Find where the given text appears and provide that cell's center as [X, Y] coordinate. 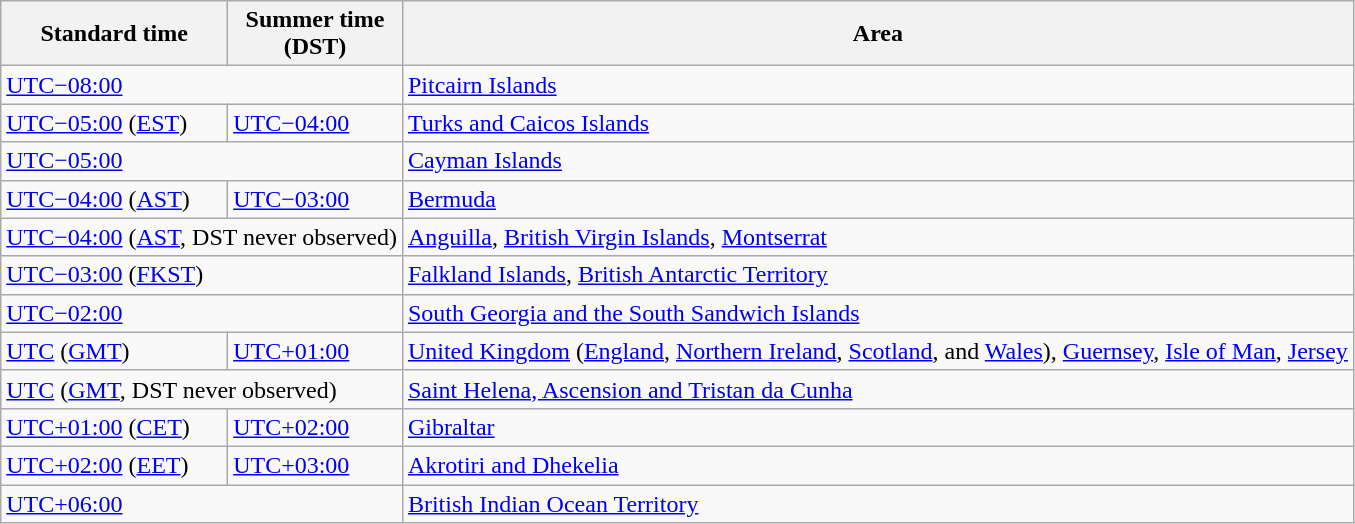
United Kingdom (England, Northern Ireland, Scotland, and Wales), Guernsey, Isle of Man, Jersey [878, 351]
UTC−08:00 [202, 85]
Area [878, 34]
Summer time(DST) [316, 34]
UTC (GMT) [114, 351]
Gibraltar [878, 427]
Bermuda [878, 199]
Turks and Caicos Islands [878, 123]
Cayman Islands [878, 161]
UTC+01:00 (CET) [114, 427]
UTC−03:00 (FKST) [202, 275]
South Georgia and the South Sandwich Islands [878, 313]
Pitcairn Islands [878, 85]
Falkland Islands, British Antarctic Territory [878, 275]
Anguilla, British Virgin Islands, Montserrat [878, 237]
UTC (GMT, DST never observed) [202, 389]
UTC−04:00 (AST, DST never observed) [202, 237]
UTC+02:00 (EET) [114, 465]
UTC−05:00 (EST) [114, 123]
UTC+02:00 [316, 427]
UTC−04:00 (AST) [114, 199]
UTC+03:00 [316, 465]
UTC−05:00 [202, 161]
UTC+01:00 [316, 351]
British Indian Ocean Territory [878, 503]
Standard time [114, 34]
UTC−03:00 [316, 199]
Saint Helena, Ascension and Tristan da Cunha [878, 389]
Akrotiri and Dhekelia [878, 465]
UTC−04:00 [316, 123]
UTC+06:00 [202, 503]
UTC−02:00 [202, 313]
